Search for the cell housing the specified text and yield its [X, Y] center coordinate. 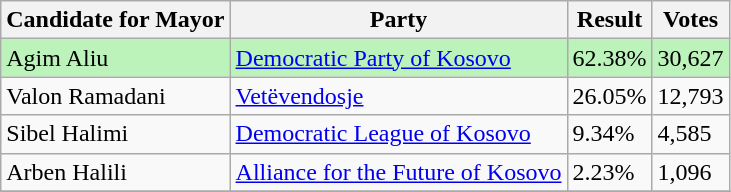
Alliance for the Future of Kosovo [398, 172]
9.34% [610, 134]
Agim Aliu [116, 58]
62.38% [610, 58]
Candidate for Mayor [116, 20]
Votes [690, 20]
Democratic League of Kosovo [398, 134]
30,627 [690, 58]
2.23% [610, 172]
Result [610, 20]
26.05% [610, 96]
Valon Ramadani [116, 96]
12,793 [690, 96]
4,585 [690, 134]
Vetëvendosje [398, 96]
Party [398, 20]
Sibel Halimi [116, 134]
Arben Halili [116, 172]
Democratic Party of Kosovo [398, 58]
1,096 [690, 172]
